Return the (X, Y) coordinate for the center point of the cell that contains the specified text.  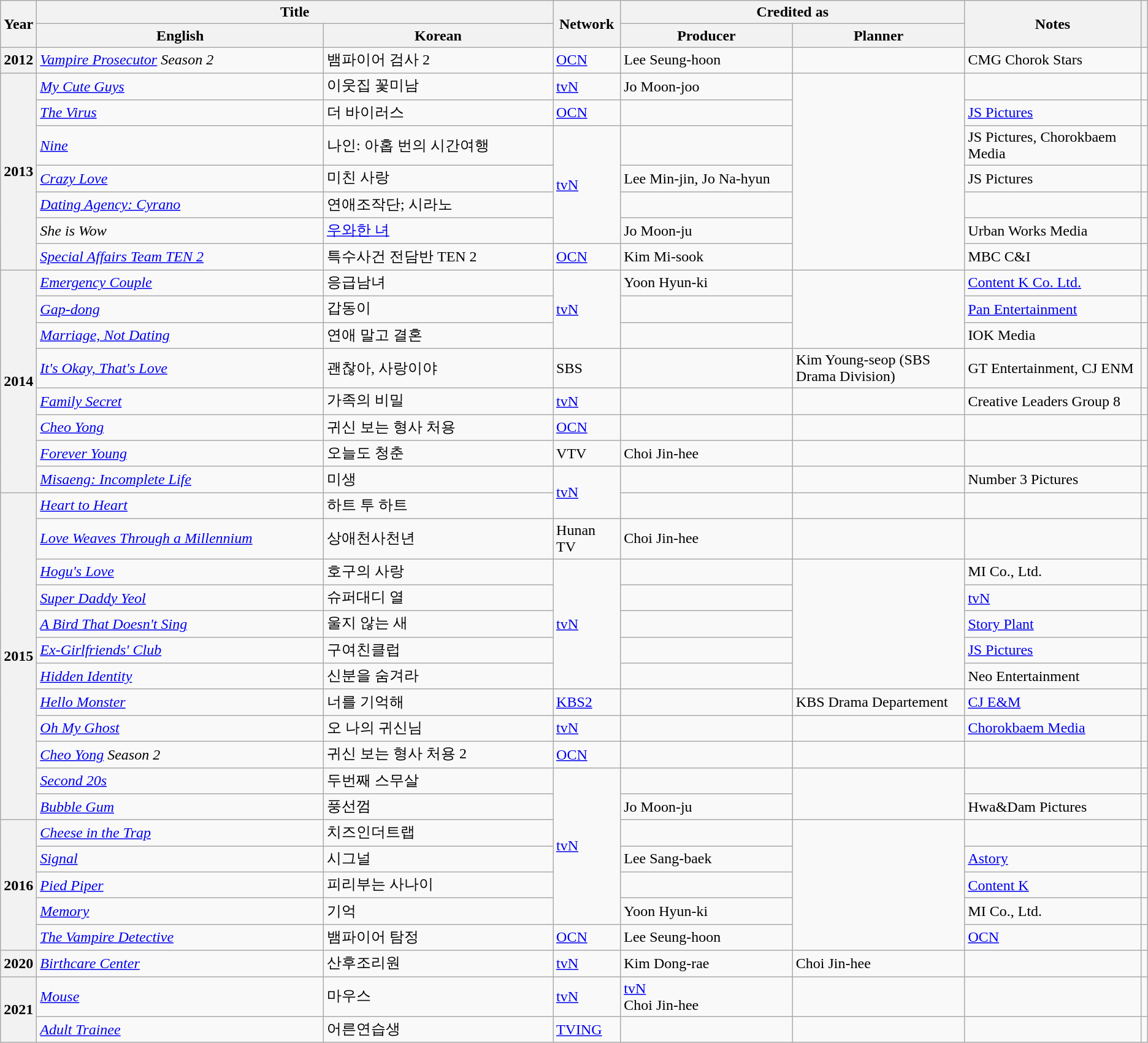
뱀파이어 탐정 (438, 937)
너를 기억해 (438, 702)
Producer (706, 36)
신분을 숨겨라 (438, 676)
마우스 (438, 996)
2016 (18, 885)
MBC C&I (1052, 256)
Birthcare Center (180, 963)
슈퍼대디 열 (438, 598)
CJ E&M (1052, 702)
Kim Dong-rae (706, 963)
Marriage, Not Dating (180, 335)
CMG Chorok Stars (1052, 60)
미친 사랑 (438, 179)
Hwa&Dam Pictures (1052, 807)
GT Entertainment, CJ ENM (1052, 368)
Planner (878, 36)
KBS Drama Departement (878, 702)
The Vampire Detective (180, 937)
산후조리원 (438, 963)
특수사건 전담반 TEN 2 (438, 256)
치즈인더트랩 (438, 833)
나인: 아홉 번의 시간여행 (438, 146)
Title (295, 12)
상애천사천년 (438, 539)
시그널 (438, 859)
Notes (1052, 24)
2013 (18, 171)
더 바이러스 (438, 113)
Signal (180, 859)
Crazy Love (180, 179)
Adult Trainee (180, 1030)
Lee Sang-baek (706, 859)
IOK Media (1052, 335)
하트 투 하트 (438, 506)
Credited as (792, 12)
A Bird That Doesn't Sing (180, 625)
Hello Monster (180, 702)
Story Plant (1052, 625)
기억 (438, 912)
Emergency Couple (180, 283)
TVING (587, 1030)
갑동이 (438, 309)
Ex-Girlfriends' Club (180, 650)
Number 3 Pictures (1052, 480)
Bubble Gum (180, 807)
Kim Young-seop (SBS Drama Division) (878, 368)
Cheo Yong (180, 427)
구여친클럽 (438, 650)
Heart to Heart (180, 506)
VTV (587, 454)
2014 (18, 382)
가족의 비밀 (438, 401)
Memory (180, 912)
Urban Works Media (1052, 231)
Hogu's Love (180, 572)
Neo Entertainment (1052, 676)
Hidden Identity (180, 676)
2012 (18, 60)
Love Weaves Through a Millennium (180, 539)
Special Affairs Team TEN 2 (180, 256)
귀신 보는 형사 처용 (438, 427)
Pan Entertainment (1052, 309)
Chorokbaem Media (1052, 729)
뱀파이어 검사 2 (438, 60)
응급남녀 (438, 283)
연애 말고 결혼 (438, 335)
피리부는 사나이 (438, 885)
풍선껌 (438, 807)
Network (587, 24)
Content K Co. Ltd. (1052, 283)
Cheo Yong Season 2 (180, 755)
이웃집 꽃미남 (438, 86)
2021 (18, 1010)
Family Secret (180, 401)
It's Okay, That's Love (180, 368)
Korean (438, 36)
울지 않는 새 (438, 625)
괜찮아, 사랑이야 (438, 368)
Year (18, 24)
Hunan TV (587, 539)
SBS (587, 368)
Kim Mi-sook (706, 256)
Cheese in the Trap (180, 833)
Content K (1052, 885)
어른연습생 (438, 1030)
Nine (180, 146)
Lee Min-jin, Jo Na-hyun (706, 179)
Oh My Ghost (180, 729)
오 나의 귀신님 (438, 729)
Gap-dong (180, 309)
KBS2 (587, 702)
연애조작단; 시라노 (438, 205)
두번째 스무살 (438, 780)
우와한 녀 (438, 231)
2015 (18, 656)
The Virus (180, 113)
My Cute Guys (180, 86)
오늘도 청춘 (438, 454)
Dating Agency: Cyrano (180, 205)
JS Pictures, Chorokbaem Media (1052, 146)
귀신 보는 형사 처용 2 (438, 755)
Misaeng: Incomplete Life (180, 480)
Astory (1052, 859)
tvNChoi Jin-hee (706, 996)
She is Wow (180, 231)
Super Daddy Yeol (180, 598)
English (180, 36)
호구의 사랑 (438, 572)
Forever Young (180, 454)
Vampire Prosecutor Season 2 (180, 60)
Jo Moon-joo (706, 86)
Second 20s (180, 780)
Creative Leaders Group 8 (1052, 401)
2020 (18, 963)
Pied Piper (180, 885)
미생 (438, 480)
Mouse (180, 996)
